Output the (x, y) coordinate of the center of the cell containing the given text.  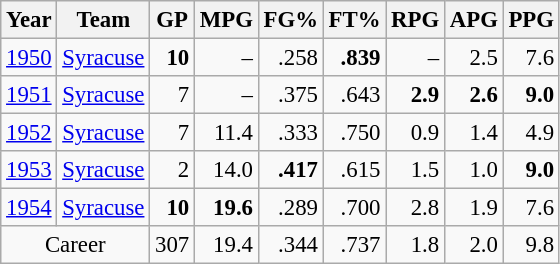
19.4 (227, 245)
.258 (290, 58)
307 (172, 245)
.750 (354, 133)
1.8 (416, 245)
2.9 (416, 95)
.615 (354, 170)
Career (76, 245)
.375 (290, 95)
FT% (354, 20)
APG (474, 20)
MPG (227, 20)
.700 (354, 208)
4.9 (531, 133)
1.0 (474, 170)
.344 (290, 245)
1951 (29, 95)
2 (172, 170)
9.8 (531, 245)
11.4 (227, 133)
.289 (290, 208)
FG% (290, 20)
RPG (416, 20)
1953 (29, 170)
Year (29, 20)
PPG (531, 20)
GP (172, 20)
2.8 (416, 208)
.417 (290, 170)
2.6 (474, 95)
.737 (354, 245)
1954 (29, 208)
2.5 (474, 58)
1950 (29, 58)
2.0 (474, 245)
.643 (354, 95)
.333 (290, 133)
1.9 (474, 208)
14.0 (227, 170)
0.9 (416, 133)
Team (104, 20)
1.5 (416, 170)
1.4 (474, 133)
1952 (29, 133)
.839 (354, 58)
19.6 (227, 208)
